Scan for the cell matching the given text and deliver its (X, Y) coordinate at center. 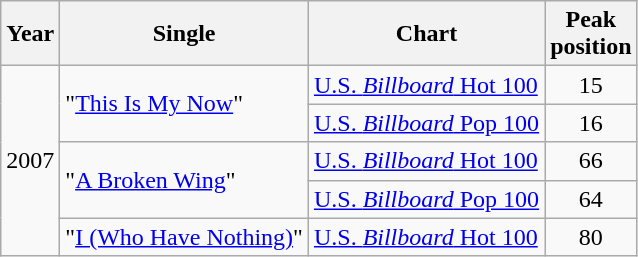
16 (591, 123)
2007 (30, 161)
Peakposition (591, 34)
15 (591, 85)
"I (Who Have Nothing)" (184, 237)
"A Broken Wing" (184, 180)
64 (591, 199)
Chart (426, 34)
66 (591, 161)
80 (591, 237)
Single (184, 34)
Year (30, 34)
"This Is My Now" (184, 104)
